From the cell containing the given text, extract its center point as [X, Y] coordinate. 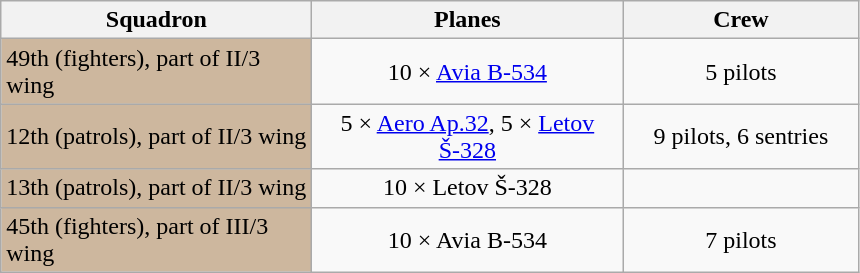
Squadron [156, 20]
45th (fighters), part of III/3 wing [156, 240]
49th (fighters), part of II/3 wing [156, 72]
12th (patrols), part of II/3 wing [156, 136]
Planes [468, 20]
13th (patrols), part of II/3 wing [156, 188]
5 pilots [741, 72]
9 pilots, 6 sentries [741, 136]
Crew [741, 20]
10 × Letov Š-328 [468, 188]
7 pilots [741, 240]
5 × Aero Ap.32, 5 × Letov Š-328 [468, 136]
